Determine the [x, y] coordinate at the center of the cell enclosing the given text.  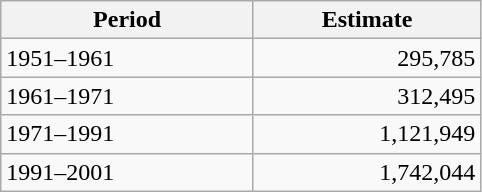
1971–1991 [128, 134]
1,742,044 [366, 172]
1,121,949 [366, 134]
1951–1961 [128, 58]
Period [128, 20]
1991–2001 [128, 172]
1961–1971 [128, 96]
312,495 [366, 96]
295,785 [366, 58]
Estimate [366, 20]
